Output the (X, Y) coordinate of the center of the cell containing the given text.  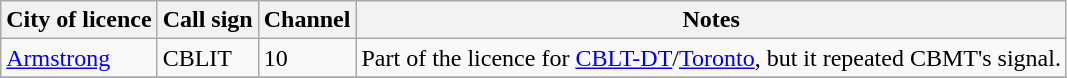
Part of the licence for CBLT-DT/Toronto, but it repeated CBMT's signal. (712, 58)
Call sign (208, 20)
CBLIT (208, 58)
Channel (307, 20)
10 (307, 58)
City of licence (79, 20)
Notes (712, 20)
Armstrong (79, 58)
